Capture the cell that displays the provided text and extract its (x, y) central coordinate. 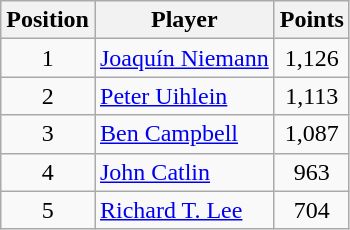
Joaquín Niemann (184, 58)
4 (48, 172)
Ben Campbell (184, 134)
1,126 (312, 58)
963 (312, 172)
John Catlin (184, 172)
Player (184, 20)
3 (48, 134)
704 (312, 210)
2 (48, 96)
1 (48, 58)
5 (48, 210)
1,113 (312, 96)
1,087 (312, 134)
Peter Uihlein (184, 96)
Points (312, 20)
Position (48, 20)
Richard T. Lee (184, 210)
